Identify which cell holds the provided text, then report its (x, y) central coordinate. 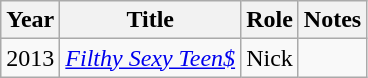
Role (270, 20)
Nick (270, 58)
Title (150, 20)
Filthy Sexy Teen$ (150, 58)
Year (30, 20)
Notes (332, 20)
2013 (30, 58)
